Provide the [x, y] coordinate of the cell's center where the given text is located.  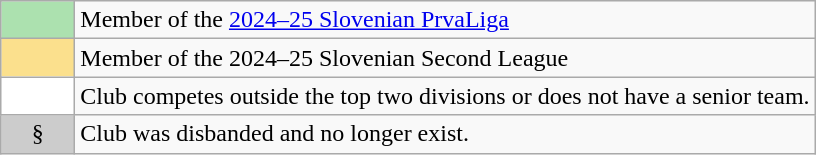
Club competes outside the top two divisions or does not have a senior team. [445, 96]
§ [38, 134]
Member of the 2024–25 Slovenian Second League [445, 58]
Club was disbanded and no longer exist. [445, 134]
Member of the 2024–25 Slovenian PrvaLiga [445, 20]
